Extract the [X, Y] coordinate from the center of the cell holding the provided text.  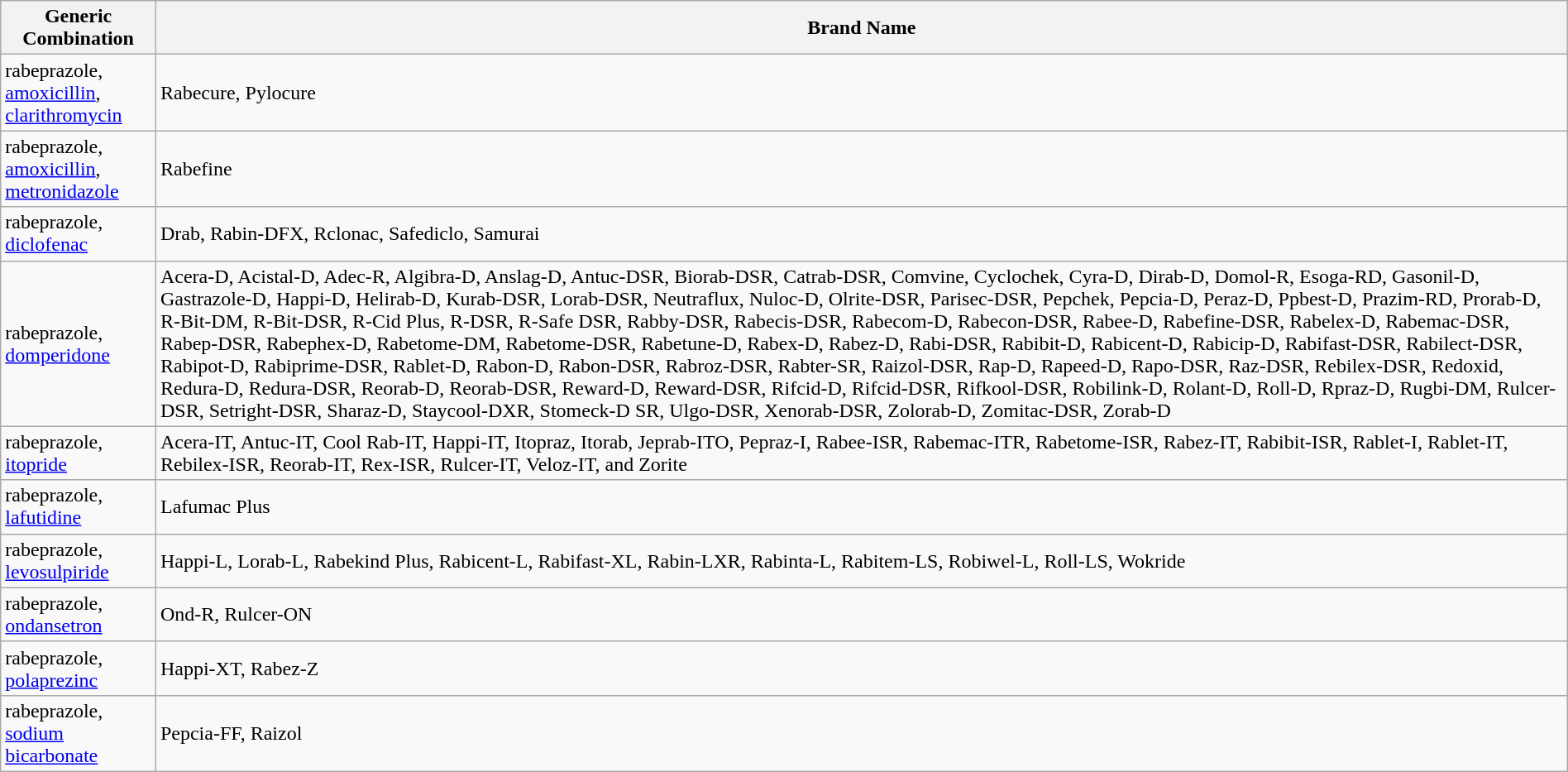
rabeprazole, amoxicillin, clarithromycin [79, 93]
rabeprazole, lafutidine [79, 506]
Rabecure, Pylocure [862, 93]
Pepcia-FF, Raizol [862, 733]
Ond-R, Rulcer-ON [862, 614]
Happi-L, Lorab-L, Rabekind Plus, Rabicent-L, Rabifast-XL, Rabin-LXR, Rabinta-L, Rabitem-LS, Robiwel-L, Roll-LS, Wokride [862, 561]
Drab, Rabin-DFX, Rclonac, Safediclo, Samurai [862, 233]
Lafumac Plus [862, 506]
Happi-XT, Rabez-Z [862, 669]
rabeprazole, itopride [79, 453]
rabeprazole, levosulpiride [79, 561]
rabeprazole, amoxicillin, metronidazole [79, 169]
rabeprazole, sodium bicarbonate [79, 733]
Rabefine [862, 169]
rabeprazole, ondansetron [79, 614]
rabeprazole, domperidone [79, 343]
Brand Name [862, 28]
Generic Combination [79, 28]
rabeprazole, diclofenac [79, 233]
rabeprazole, polaprezinc [79, 669]
